Determine the [X, Y] coordinate at the center of the cell enclosing the given text.  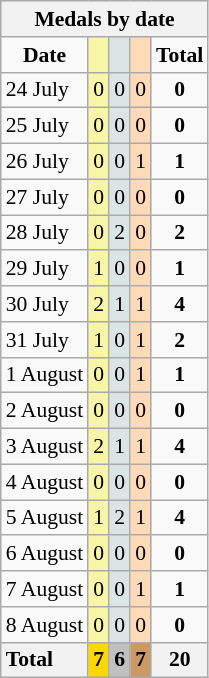
8 August [44, 625]
7 August [44, 589]
26 July [44, 162]
28 July [44, 233]
29 July [44, 269]
6 August [44, 554]
Medals by date [105, 19]
25 July [44, 126]
3 August [44, 447]
1 August [44, 375]
6 [120, 660]
5 August [44, 518]
Date [44, 55]
20 [180, 660]
30 July [44, 304]
4 August [44, 482]
24 July [44, 90]
31 July [44, 340]
27 July [44, 197]
2 August [44, 411]
